Return the [x, y] coordinate for the center point of the cell that contains the specified text.  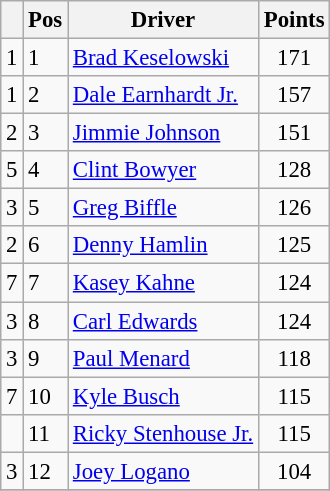
Brad Keselowski [164, 58]
8 [46, 321]
12 [46, 471]
Points [294, 20]
Pos [46, 20]
Clint Bowyer [164, 170]
Paul Menard [164, 358]
Kasey Kahne [164, 283]
4 [46, 170]
Kyle Busch [164, 396]
171 [294, 58]
Greg Biffle [164, 208]
Joey Logano [164, 471]
Denny Hamlin [164, 245]
104 [294, 471]
Carl Edwards [164, 321]
Driver [164, 20]
10 [46, 396]
128 [294, 170]
125 [294, 245]
151 [294, 133]
157 [294, 95]
Dale Earnhardt Jr. [164, 95]
126 [294, 208]
6 [46, 245]
9 [46, 358]
Jimmie Johnson [164, 133]
Ricky Stenhouse Jr. [164, 433]
11 [46, 433]
118 [294, 358]
